Extract the [X, Y] coordinate from the center of the cell holding the provided text.  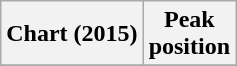
Chart (2015) [72, 34]
Peakposition [189, 34]
